Detect which cell encompasses the target text, then output its (X, Y) center coordinate. 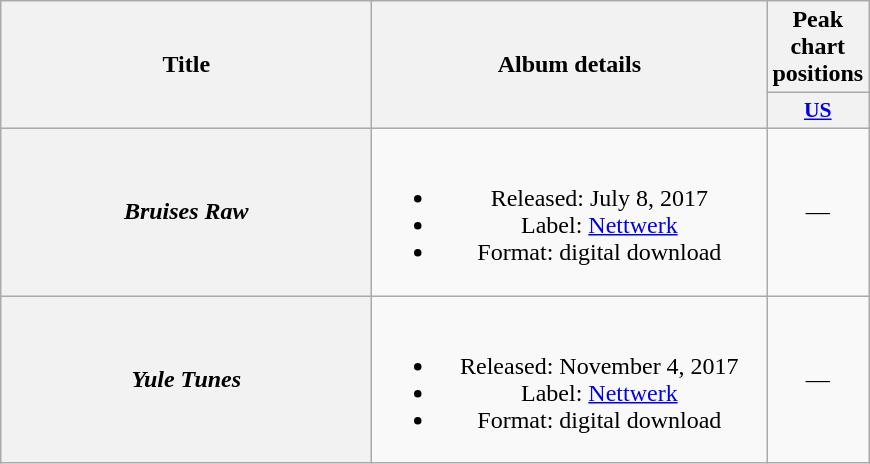
Title (186, 65)
Album details (570, 65)
Yule Tunes (186, 380)
Bruises Raw (186, 212)
Released: July 8, 2017Label: NettwerkFormat: digital download (570, 212)
Released: November 4, 2017Label: NettwerkFormat: digital download (570, 380)
US (818, 111)
Peak chart positions (818, 47)
